Detect which cell encompasses the target text, then output its [x, y] center coordinate. 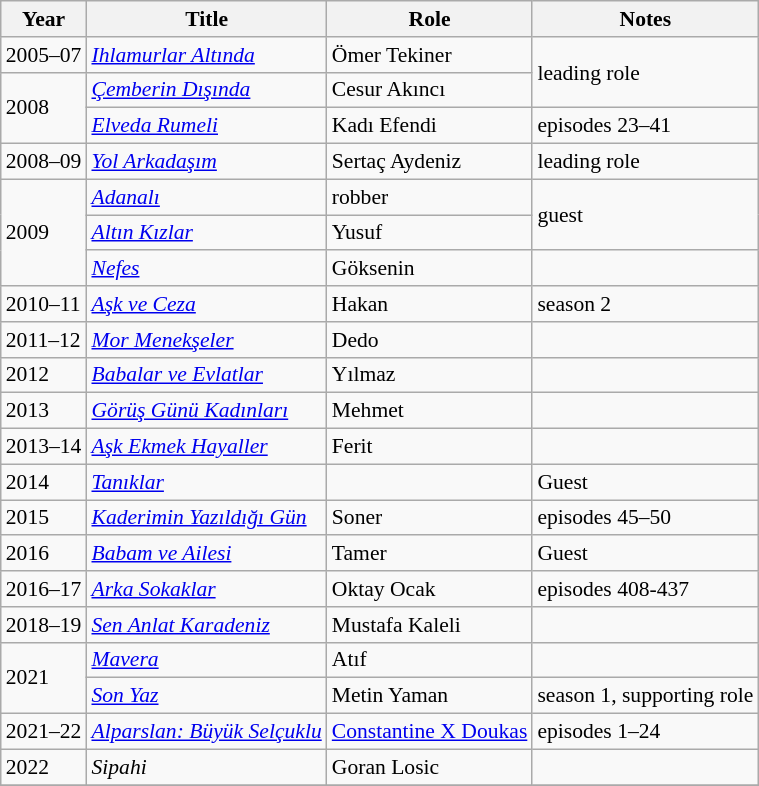
2014 [44, 482]
Aşk ve Ceza [206, 304]
Sen Anlat Karadeniz [206, 625]
Mehmet [430, 411]
Sertaç Aydeniz [430, 162]
Cesur Akıncı [430, 90]
Aşk Ekmek Hayaller [206, 447]
Yol Arkadaşım [206, 162]
robber [430, 197]
Dedo [430, 340]
2008 [44, 108]
2015 [44, 518]
Goran Losic [430, 767]
2005–07 [44, 55]
Tanıklar [206, 482]
2021–22 [44, 732]
episodes 408-437 [645, 589]
Kadı Efendi [430, 126]
episodes 45–50 [645, 518]
Babam ve Ailesi [206, 554]
Mor Menekşeler [206, 340]
Role [430, 19]
Kaderimin Yazıldığı Gün [206, 518]
Yusuf [430, 233]
season 2 [645, 304]
guest [645, 214]
2012 [44, 375]
Year [44, 19]
episodes 1–24 [645, 732]
Ihlamurlar Altında [206, 55]
Elveda Rumeli [206, 126]
2021 [44, 678]
2008–09 [44, 162]
Constantine X Doukas [430, 732]
Mavera [206, 660]
Metin Yaman [430, 696]
Son Yaz [206, 696]
2011–12 [44, 340]
Nefes [206, 269]
episodes 23–41 [645, 126]
Babalar ve Evlatlar [206, 375]
Oktay Ocak [430, 589]
2018–19 [44, 625]
2016 [44, 554]
Adanalı [206, 197]
Sipahi [206, 767]
Arka Sokaklar [206, 589]
Soner [430, 518]
Mustafa Kaleli [430, 625]
2022 [44, 767]
2016–17 [44, 589]
Ferit [430, 447]
Title [206, 19]
Alparslan: Büyük Selçuklu [206, 732]
2013–14 [44, 447]
Tamer [430, 554]
Göksenin [430, 269]
season 1, supporting role [645, 696]
2009 [44, 232]
Atıf [430, 660]
Altın Kızlar [206, 233]
Yılmaz [430, 375]
Çemberin Dışında [206, 90]
Ömer Tekiner [430, 55]
Görüş Günü Kadınları [206, 411]
Hakan [430, 304]
Notes [645, 19]
2010–11 [44, 304]
2013 [44, 411]
